Extract the [X, Y] coordinate from the center of the cell holding the provided text.  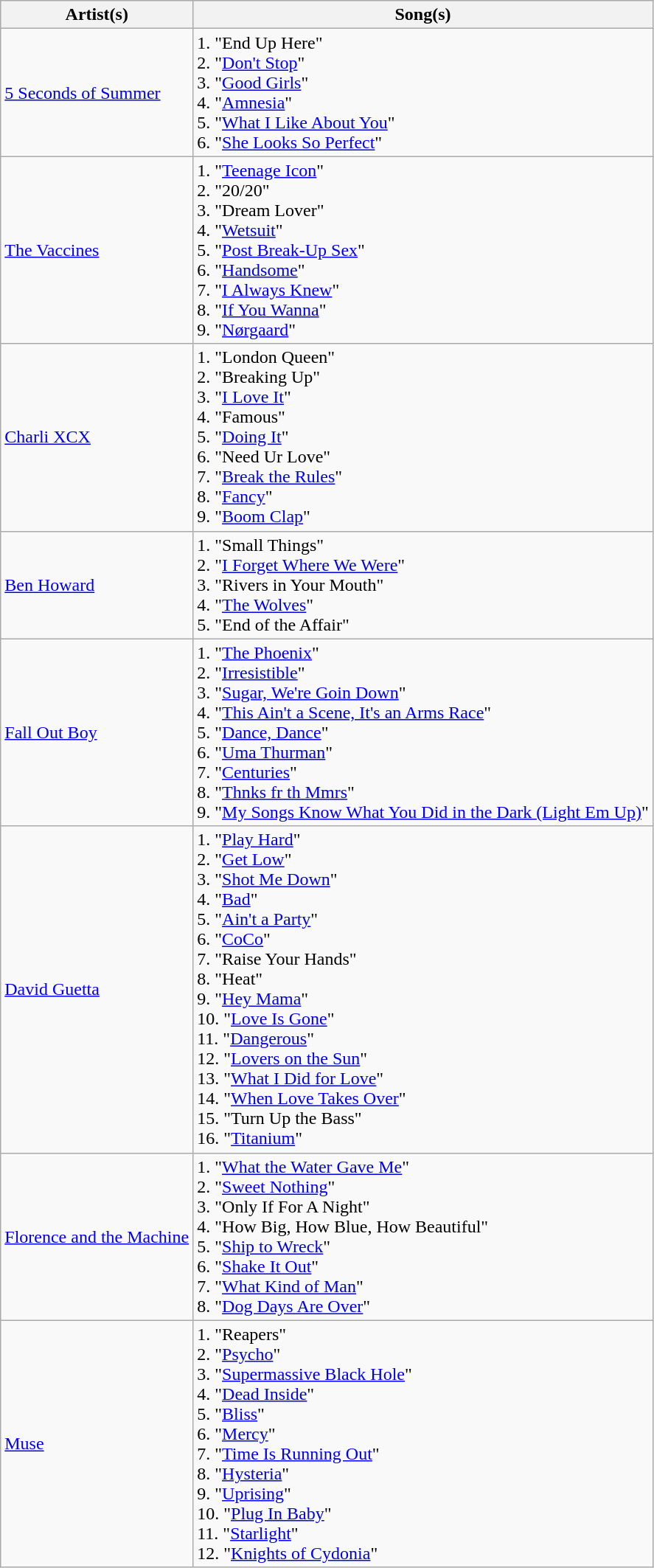
The Vaccines [97, 250]
Song(s) [423, 15]
5 Seconds of Summer [97, 93]
Muse [97, 1444]
1. "London Queen"2. "Breaking Up" 3. "I Love It" 4. "Famous" 5. "Doing It" 6. "Need Ur Love" 7. "Break the Rules" 8. "Fancy" 9. "Boom Clap" [423, 437]
Artist(s) [97, 15]
David Guetta [97, 990]
1. "End Up Here"2. "Don't Stop"3. "Good Girls"4. "Amnesia"5. "What I Like About You" 6. "She Looks So Perfect" [423, 93]
Charli XCX [97, 437]
1. "Small Things"2. "I Forget Where We Were" 3. "Rivers in Your Mouth" 4. "The Wolves" 5. "End of the Affair" [423, 585]
Fall Out Boy [97, 732]
Florence and the Machine [97, 1236]
Ben Howard [97, 585]
1. "Teenage Icon"2. "20/20"3. "Dream Lover"4. "Wetsuit"5. "Post Break-Up Sex" 6. "Handsome" 7. "I Always Knew" 8. "If You Wanna" 9. "Nørgaard" [423, 250]
